Capture the cell that displays the provided text and extract its [x, y] central coordinate. 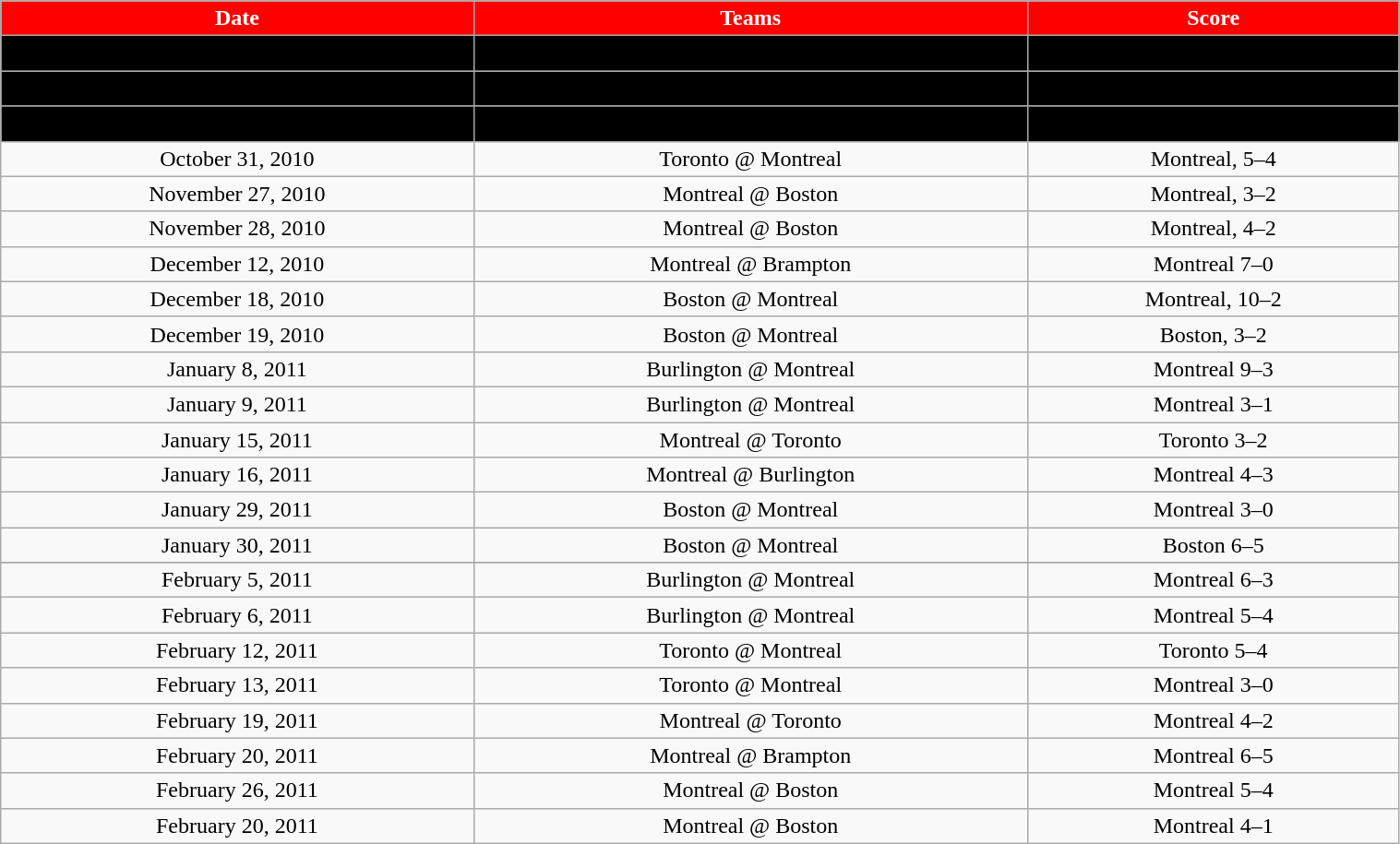
Montreal, 6–5 [1213, 89]
February 5, 2011 [237, 580]
Montreal, 3–2 [1213, 194]
February 12, 2011 [237, 650]
Montreal 4–2 [1213, 720]
January 29, 2011 [237, 510]
October 30, 2010 [237, 124]
October 31, 2010 [237, 159]
Montreal 4–3 [1213, 475]
Montreal, 5–3 [1213, 124]
Montreal 9–3 [1213, 369]
October 23, 2010 [237, 53]
December 12, 2010 [237, 264]
December 18, 2010 [237, 299]
February 19, 2011 [237, 720]
Montreal 7–0 [1213, 264]
Montreal 6–5 [1213, 755]
January 8, 2011 [237, 369]
December 19, 2010 [237, 334]
Date [237, 18]
Montreal, 5–4 [1213, 159]
Montreal, 4–2 [1213, 229]
Teams [750, 18]
Boston 6–5 [1213, 545]
January 16, 2011 [237, 475]
January 15, 2011 [237, 440]
November 28, 2010 [237, 229]
Montreal, 7–0 [1213, 53]
October 24, 2010 [237, 89]
Toronto 5–4 [1213, 650]
Montreal 3–1 [1213, 404]
Boston, 3–2 [1213, 334]
January 9, 2011 [237, 404]
November 27, 2010 [237, 194]
February 6, 2011 [237, 615]
Toronto 3–2 [1213, 440]
January 30, 2011 [237, 545]
February 26, 2011 [237, 791]
Montreal 4–1 [1213, 826]
Score [1213, 18]
February 13, 2011 [237, 685]
Montreal 6–3 [1213, 580]
Montreal, 10–2 [1213, 299]
